Identify which cell holds the provided text, then report its [x, y] central coordinate. 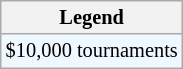
Legend [92, 17]
$10,000 tournaments [92, 51]
